Return the (x, y) coordinate for the center point of the cell that contains the specified text.  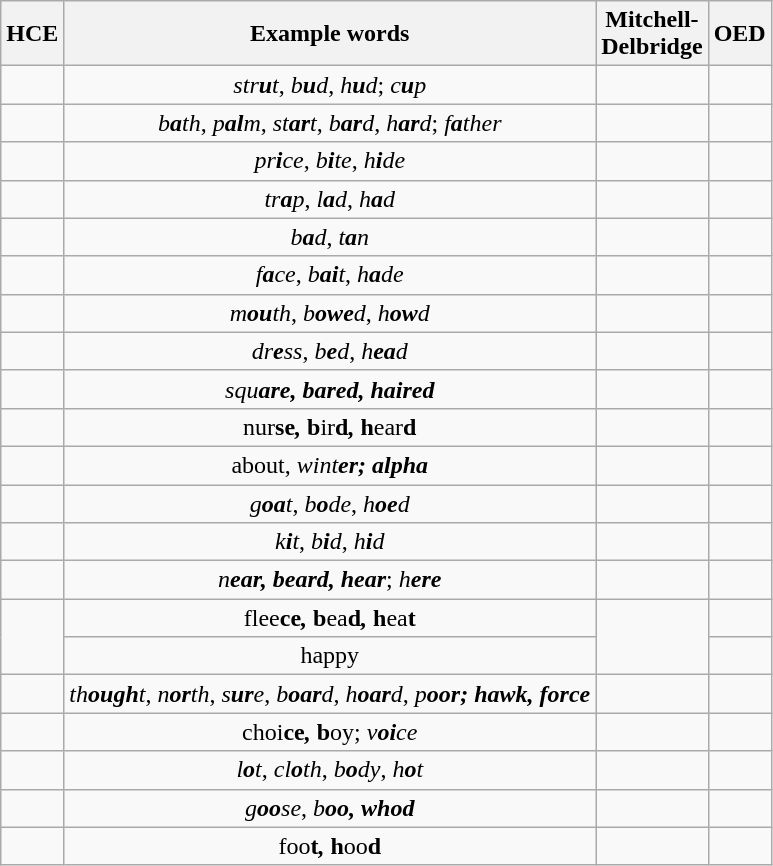
choice, boy; voice (330, 732)
bath, palm, start, bard, hard; father (330, 123)
mouth, bowed, howd (330, 313)
trap, lad, had (330, 199)
nurse, bird, heard (330, 427)
lot, cloth, body, hot (330, 770)
near, beard, hear; here (330, 580)
HCE (32, 34)
happy (330, 656)
goose, boo, whod (330, 808)
OED (740, 34)
face, bait, hade (330, 275)
strut, bud, hud; cup (330, 85)
goat, bode, hoed (330, 503)
thought, north, sure, board, hoard, poor; hawk, force (330, 694)
square, bared, haired (330, 389)
foot, hood (330, 846)
kit, bid, hid (330, 542)
fleece, bead, heat (330, 618)
dress, bed, head (330, 351)
bad, tan (330, 237)
about, winter; alpha (330, 465)
Mitchell-Delbridge (652, 34)
price, bite, hide (330, 161)
Example words (330, 34)
